Search for the cell housing the specified text and yield its [X, Y] center coordinate. 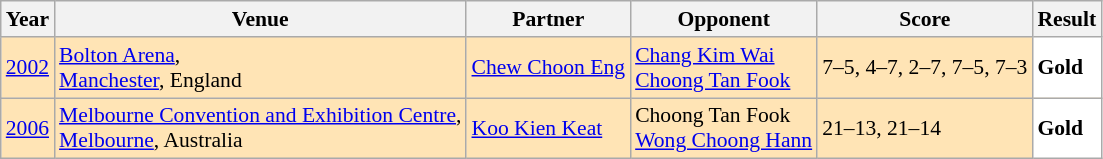
Melbourne Convention and Exhibition Centre,Melbourne, Australia [260, 128]
Year [28, 19]
Venue [260, 19]
Score [924, 19]
Bolton Arena,Manchester, England [260, 68]
Chew Choon Eng [548, 68]
Result [1066, 19]
2006 [28, 128]
Partner [548, 19]
Opponent [724, 19]
2002 [28, 68]
Choong Tan Fook Wong Choong Hann [724, 128]
Koo Kien Keat [548, 128]
7–5, 4–7, 2–7, 7–5, 7–3 [924, 68]
Chang Kim Wai Choong Tan Fook [724, 68]
21–13, 21–14 [924, 128]
